Return (x, y) of the center of cell containing provided text 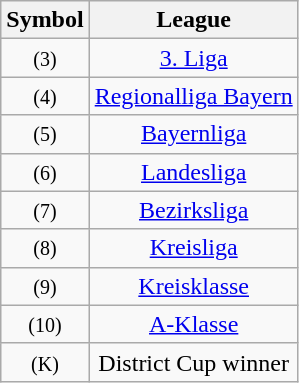
(6) (45, 172)
Landesliga (194, 172)
(3) (45, 58)
(8) (45, 248)
3. Liga (194, 58)
(9) (45, 286)
Bayernliga (194, 134)
(5) (45, 134)
(4) (45, 96)
(7) (45, 210)
A-Klasse (194, 324)
Bezirksliga (194, 210)
(K) (45, 362)
Symbol (45, 20)
Regionalliga Bayern (194, 96)
Kreisliga (194, 248)
(10) (45, 324)
Kreisklasse (194, 286)
District Cup winner (194, 362)
League (194, 20)
